Return the [x, y] coordinate for the center point of the cell that contains the specified text.  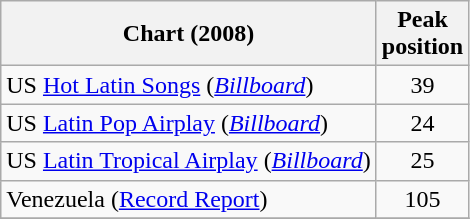
US Hot Latin Songs (Billboard) [189, 85]
US Latin Pop Airplay (Billboard) [189, 123]
US Latin Tropical Airplay (Billboard) [189, 161]
39 [422, 85]
24 [422, 123]
25 [422, 161]
Chart (2008) [189, 34]
Peakposition [422, 34]
105 [422, 199]
Venezuela (Record Report) [189, 199]
